Extract the [x, y] coordinate from the center of the cell holding the provided text.  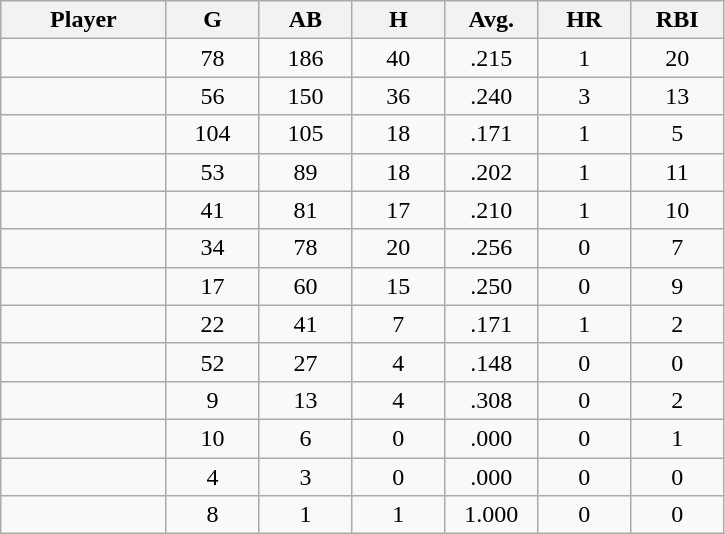
1.000 [492, 515]
89 [306, 172]
5 [678, 134]
11 [678, 172]
Avg. [492, 20]
G [212, 20]
105 [306, 134]
.148 [492, 362]
56 [212, 96]
AB [306, 20]
RBI [678, 20]
150 [306, 96]
81 [306, 210]
.256 [492, 248]
27 [306, 362]
53 [212, 172]
36 [398, 96]
Player [84, 20]
.250 [492, 286]
.210 [492, 210]
6 [306, 438]
HR [584, 20]
H [398, 20]
15 [398, 286]
60 [306, 286]
.215 [492, 58]
40 [398, 58]
.308 [492, 400]
104 [212, 134]
8 [212, 515]
52 [212, 362]
186 [306, 58]
.202 [492, 172]
.240 [492, 96]
22 [212, 324]
34 [212, 248]
